Extract the [x, y] coordinate from the center of the cell holding the provided text.  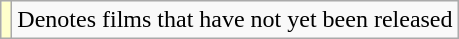
Denotes films that have not yet been released [235, 20]
